Output the [X, Y] coordinate of the center of the cell containing the given text.  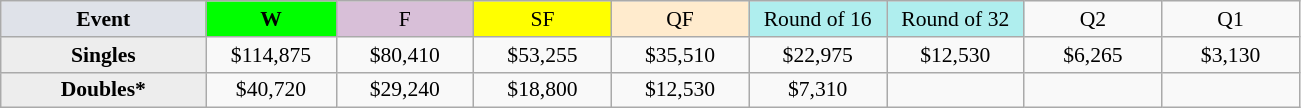
$3,130 [1231, 55]
$7,310 [818, 90]
$18,800 [543, 90]
$40,720 [271, 90]
$53,255 [543, 55]
$80,410 [405, 55]
SF [543, 19]
Singles [104, 55]
Q1 [1231, 19]
Q2 [1093, 19]
$35,510 [680, 55]
F [405, 19]
$29,240 [405, 90]
Round of 32 [955, 19]
Round of 16 [818, 19]
QF [680, 19]
W [271, 19]
$6,265 [1093, 55]
$22,975 [818, 55]
Doubles* [104, 90]
$114,875 [271, 55]
Event [104, 19]
